For the text-containing cell, return its midpoint in [x, y] coordinate format. 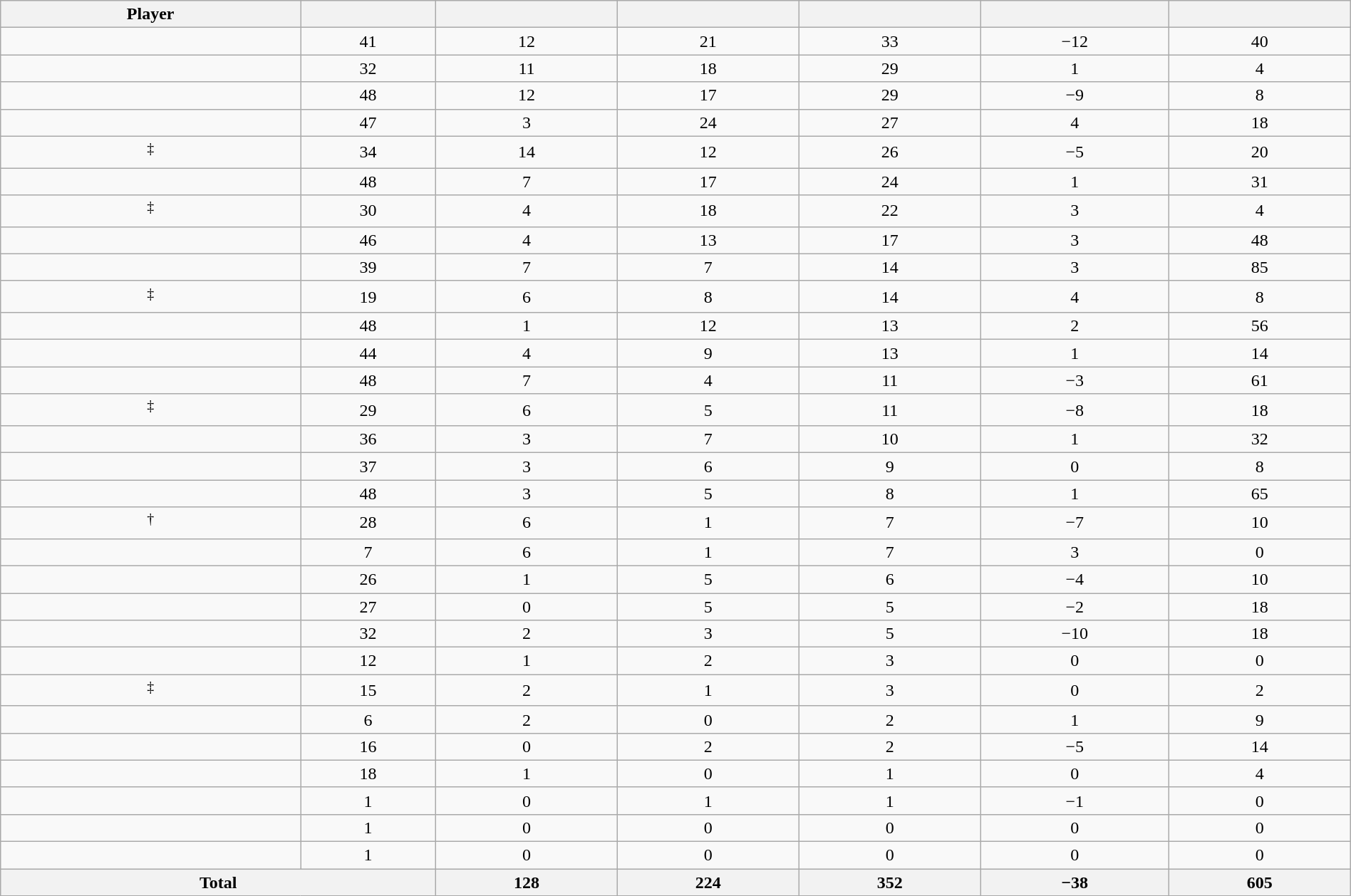
−1 [1075, 801]
46 [368, 240]
352 [889, 882]
19 [368, 296]
† [151, 523]
Player [151, 14]
85 [1260, 267]
39 [368, 267]
36 [368, 439]
61 [1260, 380]
128 [527, 882]
15 [368, 691]
30 [368, 211]
−7 [1075, 523]
20 [1260, 152]
−10 [1075, 634]
37 [368, 467]
21 [708, 41]
−8 [1075, 410]
41 [368, 41]
31 [1260, 182]
−12 [1075, 41]
16 [368, 746]
33 [889, 41]
22 [889, 211]
34 [368, 152]
224 [708, 882]
−38 [1075, 882]
Total [218, 882]
65 [1260, 494]
−9 [1075, 95]
605 [1260, 882]
40 [1260, 41]
−3 [1075, 380]
−4 [1075, 579]
44 [368, 353]
56 [1260, 326]
28 [368, 523]
−2 [1075, 607]
47 [368, 123]
